Return the [X, Y] coordinate for the center point of the cell that contains the specified text.  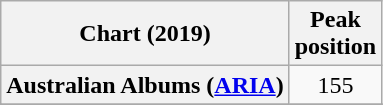
Australian Albums (ARIA) [145, 85]
Chart (2019) [145, 34]
Peakposition [335, 34]
155 [335, 85]
